Identify which cell holds the provided text, then report its (x, y) central coordinate. 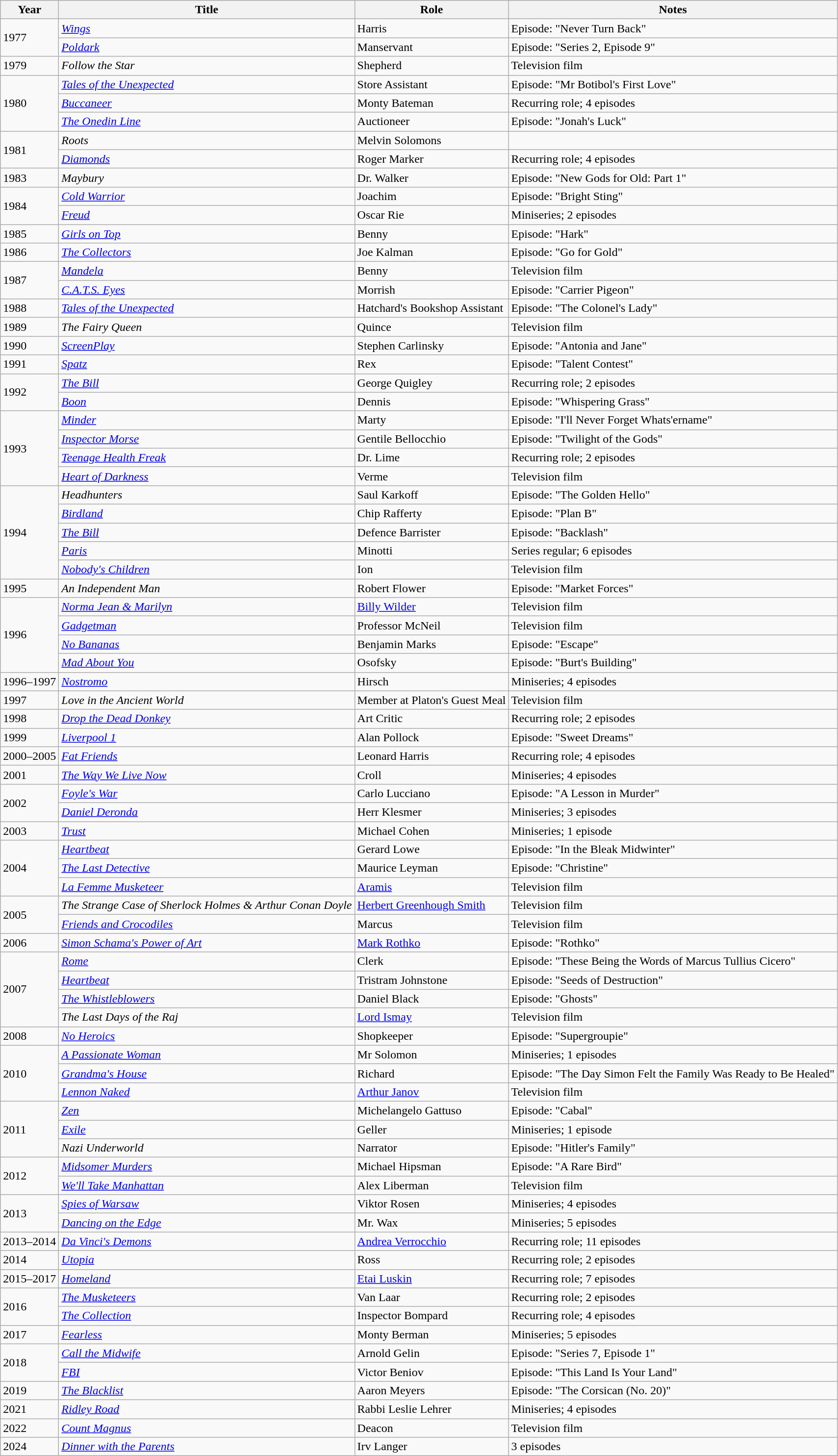
Miniseries; 3 episodes (673, 812)
1989 (29, 327)
Nobody's Children (207, 570)
Mr Solomon (432, 1054)
Episode: "Plan B" (673, 513)
Minotti (432, 551)
Stephen Carlinsky (432, 346)
Aaron Meyers (432, 1390)
Episode: "The Corsican (No. 20)" (673, 1390)
Episode: "Talent Contest" (673, 364)
Paris (207, 551)
Arnold Gelin (432, 1353)
1979 (29, 66)
Michael Hipsman (432, 1167)
Simon Schama's Power of Art (207, 943)
1980 (29, 103)
Role (432, 10)
The Whistleblowers (207, 999)
Episode: "Hark" (673, 234)
1986 (29, 252)
Episode: "Rothko" (673, 943)
FBI (207, 1372)
We'll Take Manhattan (207, 1185)
Episode: "Bright Sting" (673, 196)
Episode: "I'll Never Forget Whats'ername" (673, 420)
Herbert Greenhough Smith (432, 905)
Shepherd (432, 66)
The Strange Case of Sherlock Holmes & Arthur Conan Doyle (207, 905)
Tristram Johnstone (432, 980)
2018 (29, 1362)
Episode: "In the Bleak Midwinter" (673, 850)
1997 (29, 700)
Hirsch (432, 681)
No Bananas (207, 644)
2019 (29, 1390)
George Quigley (432, 383)
Follow the Star (207, 66)
Episode: "A Rare Bird" (673, 1167)
1992 (29, 392)
C.A.T.S. Eyes (207, 290)
Episode: "Cabal" (673, 1110)
2006 (29, 943)
Gentile Bellocchio (432, 439)
Episode: "These Being the Words of Marcus Tullius Cicero" (673, 961)
Lennon Naked (207, 1092)
Mr. Wax (432, 1223)
1990 (29, 346)
Spatz (207, 364)
Manservant (432, 47)
Mandela (207, 271)
Nazi Underworld (207, 1148)
Call the Midwife (207, 1353)
The Way We Live Now (207, 775)
Mark Rothko (432, 943)
Inspector Bompard (432, 1316)
2017 (29, 1334)
Liverpool 1 (207, 737)
Alex Liberman (432, 1185)
Fat Friends (207, 756)
2005 (29, 915)
Narrator (432, 1148)
Heart of Darkness (207, 476)
Joachim (432, 196)
Episode: "Burt's Building" (673, 663)
Exile (207, 1129)
Art Critic (432, 719)
1981 (29, 150)
Marcus (432, 924)
Michael Cohen (432, 831)
Episode: "This Land Is Your Land" (673, 1372)
Episode: "Market Forces" (673, 588)
2015–2017 (29, 1279)
Aramis (432, 887)
Robert Flower (432, 588)
Episode: "Jonah's Luck" (673, 122)
Etai Luskin (432, 1279)
Year (29, 10)
Saul Karkoff (432, 495)
1977 (29, 38)
Poldark (207, 47)
Joe Kalman (432, 252)
Rex (432, 364)
Title (207, 10)
The Blacklist (207, 1390)
2021 (29, 1409)
Rabbi Leslie Lehrer (432, 1409)
1991 (29, 364)
Ridley Road (207, 1409)
Minder (207, 420)
1985 (29, 234)
Marty (432, 420)
Episode: "New Gods for Old: Part 1" (673, 177)
Homeland (207, 1279)
Episode: "Go for Gold" (673, 252)
Dancing on the Edge (207, 1223)
Michelangelo Gattuso (432, 1110)
Recurring role; 11 episodes (673, 1241)
Roots (207, 140)
The Collection (207, 1316)
Clerk (432, 961)
Shopkeeper (432, 1036)
Osofsky (432, 663)
Arthur Janov (432, 1092)
Cold Warrior (207, 196)
Monty Berman (432, 1334)
The Collectors (207, 252)
Morrish (432, 290)
Spies of Warsaw (207, 1204)
Member at Platon's Guest Meal (432, 700)
Episode: "Series 2, Episode 9" (673, 47)
1983 (29, 177)
Daniel Deronda (207, 812)
Chip Rafferty (432, 513)
Daniel Black (432, 999)
Herr Klesmer (432, 812)
2012 (29, 1176)
2013 (29, 1213)
Ross (432, 1260)
1993 (29, 448)
Rome (207, 961)
Wings (207, 28)
2010 (29, 1073)
Inspector Morse (207, 439)
2007 (29, 989)
Episode: "Mr Botibol's First Love" (673, 84)
Miniseries; 1 episodes (673, 1054)
Diamonds (207, 159)
Episode: "The Colonel's Lady" (673, 308)
Episode: "The Golden Hello" (673, 495)
Buccaneer (207, 103)
Episode: "Sweet Dreams" (673, 737)
The Last Days of the Raj (207, 1017)
Freud (207, 215)
An Independent Man (207, 588)
Lord Ismay (432, 1017)
Episode: "The Day Simon Felt the Family Was Ready to Be Healed" (673, 1073)
Episode: "Seeds of Destruction" (673, 980)
Deacon (432, 1428)
2016 (29, 1306)
Dennis (432, 402)
Episode: "Never Turn Back" (673, 28)
2003 (29, 831)
Mad About You (207, 663)
Store Assistant (432, 84)
Maybury (207, 177)
1996–1997 (29, 681)
Alan Pollock (432, 737)
Harris (432, 28)
Dinner with the Parents (207, 1447)
Oscar Rie (432, 215)
1999 (29, 737)
2000–2005 (29, 756)
Episode: "Ghosts" (673, 999)
Monty Bateman (432, 103)
Episode: "Hitler's Family" (673, 1148)
2002 (29, 803)
Irv Langer (432, 1447)
Girls on Top (207, 234)
Episode: "Whispering Grass" (673, 402)
Quince (432, 327)
Episode: "Series 7, Episode 1" (673, 1353)
Viktor Rosen (432, 1204)
1984 (29, 205)
Melvin Solomons (432, 140)
Geller (432, 1129)
2024 (29, 1447)
1988 (29, 308)
Andrea Verrocchio (432, 1241)
Professor McNeil (432, 626)
1998 (29, 719)
Verme (432, 476)
ScreenPlay (207, 346)
2011 (29, 1129)
Trust (207, 831)
Episode: "Antonia and Jane" (673, 346)
Episode: "A Lesson in Murder" (673, 793)
1987 (29, 280)
Episode: "Escape" (673, 644)
Foyle's War (207, 793)
Dr. Lime (432, 457)
Ion (432, 570)
Miniseries; 2 episodes (673, 215)
Love in the Ancient World (207, 700)
The Fairy Queen (207, 327)
Gerard Lowe (432, 850)
Nostromo (207, 681)
Drop the Dead Donkey (207, 719)
2008 (29, 1036)
Episode: "Carrier Pigeon" (673, 290)
Norma Jean & Marilyn (207, 607)
The Last Detective (207, 868)
Friends and Crocodiles (207, 924)
Victor Beniov (432, 1372)
1996 (29, 635)
Count Magnus (207, 1428)
Van Laar (432, 1297)
2004 (29, 868)
Benjamin Marks (432, 644)
Notes (673, 10)
Defence Barrister (432, 532)
Auctioneer (432, 122)
Headhunters (207, 495)
2013–2014 (29, 1241)
Utopia (207, 1260)
2001 (29, 775)
Gadgetman (207, 626)
La Femme Musketeer (207, 887)
Fearless (207, 1334)
3 episodes (673, 1447)
Boon (207, 402)
Grandma's House (207, 1073)
Hatchard's Bookshop Assistant (432, 308)
Episode: "Twilight of the Gods" (673, 439)
Teenage Health Freak (207, 457)
Episode: "Christine" (673, 868)
2022 (29, 1428)
Richard (432, 1073)
Episode: "Supergroupie" (673, 1036)
The Musketeers (207, 1297)
Carlo Lucciano (432, 793)
Birdland (207, 513)
Croll (432, 775)
The Onedin Line (207, 122)
1995 (29, 588)
Maurice Leyman (432, 868)
Episode: "Backlash" (673, 532)
Midsomer Murders (207, 1167)
Series regular; 6 episodes (673, 551)
Roger Marker (432, 159)
Leonard Harris (432, 756)
A Passionate Woman (207, 1054)
1994 (29, 532)
Dr. Walker (432, 177)
Da Vinci's Demons (207, 1241)
2014 (29, 1260)
Recurring role; 7 episodes (673, 1279)
Billy Wilder (432, 607)
Zen (207, 1110)
No Heroics (207, 1036)
